Determine the [X, Y] coordinate at the center of the cell enclosing the given text.  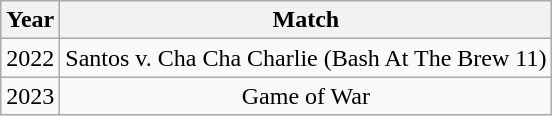
2023 [30, 96]
Game of War [306, 96]
2022 [30, 58]
Santos v. Cha Cha Charlie (Bash At The Brew 11) [306, 58]
Match [306, 20]
Year [30, 20]
